Scan for the cell matching the given text and deliver its [X, Y] coordinate at center. 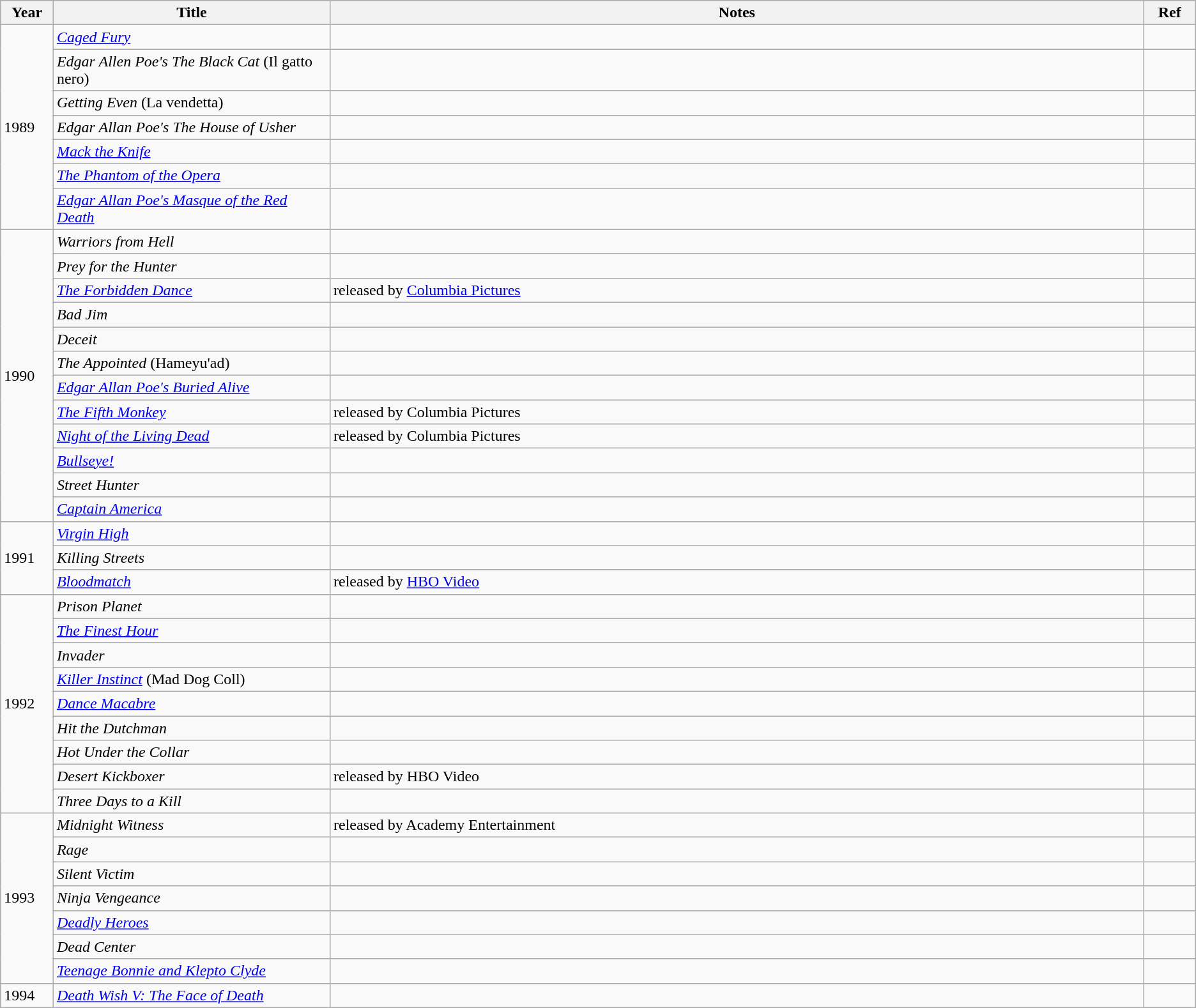
Desert Kickboxer [192, 777]
Bad Jim [192, 314]
Prey for the Hunter [192, 266]
Rage [192, 850]
Caged Fury [192, 37]
Killer Instinct (Mad Dog Coll) [192, 679]
Hit the Dutchman [192, 728]
Notes [737, 13]
Prison Planet [192, 606]
1993 [27, 898]
Midnight Witness [192, 825]
Three Days to a Kill [192, 801]
Deceit [192, 339]
Silent Victim [192, 874]
Killing Streets [192, 558]
1989 [27, 127]
Teenage Bonnie and Klepto Clyde [192, 971]
Mack the Knife [192, 151]
1994 [27, 995]
Dance Macabre [192, 703]
Invader [192, 655]
Night of the Living Dead [192, 436]
Dead Center [192, 947]
Captain America [192, 509]
Deadly Heroes [192, 922]
1990 [27, 376]
Getting Even (La vendetta) [192, 103]
The Forbidden Dance [192, 290]
The Appointed (Hameyu'ad) [192, 363]
Ref [1169, 13]
Ninja Vengeance [192, 898]
Title [192, 13]
Virgin High [192, 533]
Edgar Allan Poe's Buried Alive [192, 388]
The Phantom of the Opera [192, 176]
The Finest Hour [192, 630]
Street Hunter [192, 485]
Bloodmatch [192, 582]
1992 [27, 704]
Death Wish V: The Face of Death [192, 995]
Warriors from Hell [192, 241]
released by Academy Entertainment [737, 825]
1991 [27, 558]
Hot Under the Collar [192, 752]
Edgar Allan Poe's The House of Usher [192, 127]
Year [27, 13]
Bullseye! [192, 461]
The Fifth Monkey [192, 412]
Edgar Allen Poe's The Black Cat (Il gatto nero) [192, 70]
Edgar Allan Poe's Masque of the Red Death [192, 208]
